Detect which cell encompasses the target text, then output its (X, Y) center coordinate. 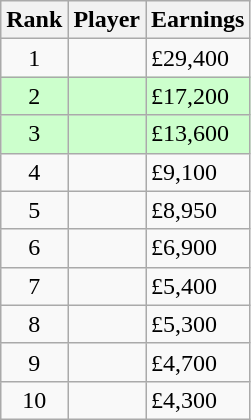
7 (34, 286)
5 (34, 210)
£29,400 (198, 58)
£6,900 (198, 248)
£4,300 (198, 400)
Rank (34, 20)
6 (34, 248)
£5,300 (198, 324)
Player (107, 20)
3 (34, 134)
8 (34, 324)
£8,950 (198, 210)
2 (34, 96)
£4,700 (198, 362)
1 (34, 58)
£13,600 (198, 134)
9 (34, 362)
£17,200 (198, 96)
4 (34, 172)
£9,100 (198, 172)
Earnings (198, 20)
£5,400 (198, 286)
10 (34, 400)
